Detect which cell encompasses the target text, then output its (x, y) center coordinate. 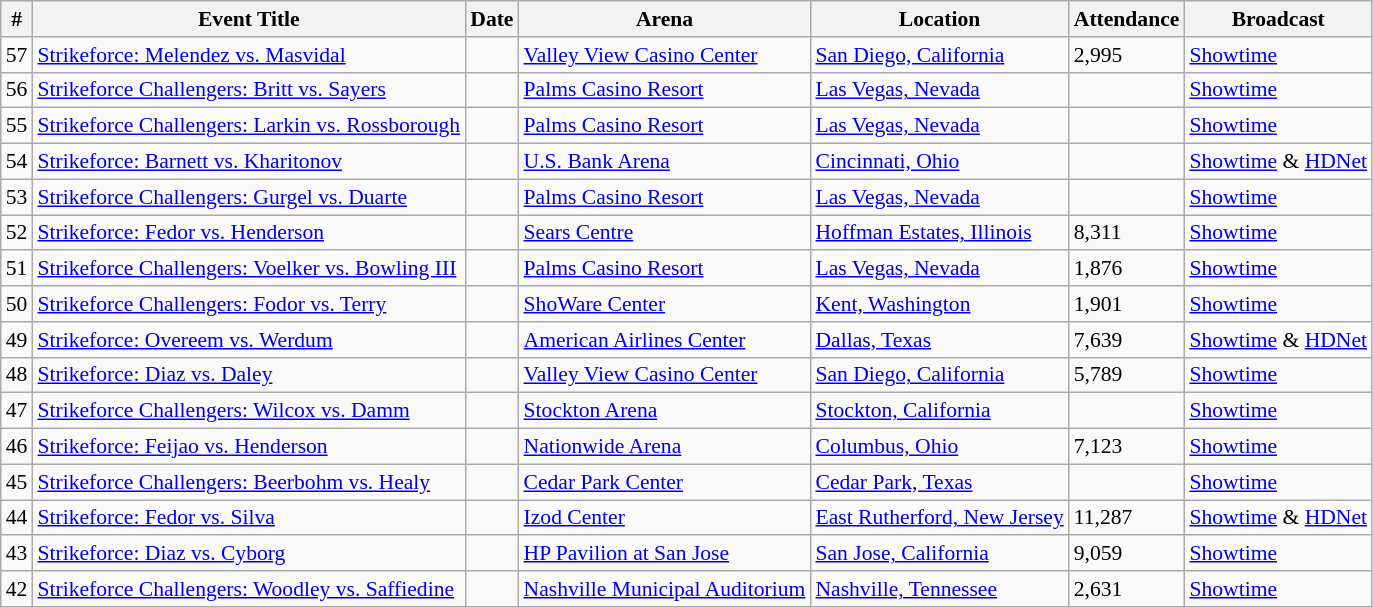
ShoWare Center (665, 304)
47 (17, 411)
Strikeforce: Overeem vs. Werdum (248, 340)
Kent, Washington (939, 304)
7,123 (1127, 447)
Arena (665, 19)
Strikeforce Challengers: Voelker vs. Bowling III (248, 269)
Strikeforce: Fedor vs. Henderson (248, 233)
Cedar Park Center (665, 482)
Event Title (248, 19)
Date (492, 19)
Attendance (1127, 19)
Sears Centre (665, 233)
48 (17, 375)
Stockton Arena (665, 411)
51 (17, 269)
57 (17, 55)
11,287 (1127, 518)
Broadcast (1278, 19)
50 (17, 304)
1,901 (1127, 304)
44 (17, 518)
7,639 (1127, 340)
Strikeforce: Melendez vs. Masvidal (248, 55)
American Airlines Center (665, 340)
Strikeforce Challengers: Britt vs. Sayers (248, 90)
Strikeforce: Diaz vs. Daley (248, 375)
East Rutherford, New Jersey (939, 518)
Strikeforce Challengers: Fodor vs. Terry (248, 304)
Hoffman Estates, Illinois (939, 233)
Strikeforce Challengers: Woodley vs. Saffiedine (248, 589)
Strikeforce Challengers: Beerbohm vs. Healy (248, 482)
Cedar Park, Texas (939, 482)
8,311 (1127, 233)
Strikeforce: Barnett vs. Kharitonov (248, 162)
Izod Center (665, 518)
Strikeforce: Diaz vs. Cyborg (248, 554)
42 (17, 589)
49 (17, 340)
U.S. Bank Arena (665, 162)
Location (939, 19)
46 (17, 447)
Nationwide Arena (665, 447)
Columbus, Ohio (939, 447)
54 (17, 162)
Strikeforce Challengers: Larkin vs. Rossborough (248, 126)
1,876 (1127, 269)
Nashville Municipal Auditorium (665, 589)
52 (17, 233)
2,995 (1127, 55)
45 (17, 482)
San Jose, California (939, 554)
Dallas, Texas (939, 340)
9,059 (1127, 554)
Strikeforce: Feijao vs. Henderson (248, 447)
# (17, 19)
2,631 (1127, 589)
Strikeforce Challengers: Wilcox vs. Damm (248, 411)
56 (17, 90)
Nashville, Tennessee (939, 589)
43 (17, 554)
Stockton, California (939, 411)
Strikeforce: Fedor vs. Silva (248, 518)
5,789 (1127, 375)
53 (17, 197)
HP Pavilion at San Jose (665, 554)
Cincinnati, Ohio (939, 162)
Strikeforce Challengers: Gurgel vs. Duarte (248, 197)
55 (17, 126)
